Scan for the cell matching the given text and deliver its [x, y] coordinate at center. 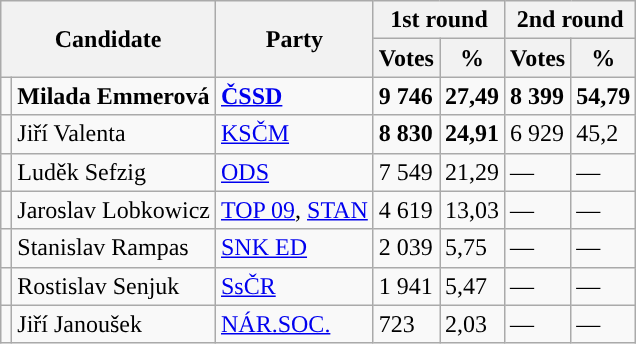
8 399 [538, 96]
Stanislav Rampas [114, 248]
723 [406, 324]
54,79 [604, 96]
13,03 [472, 210]
9 746 [406, 96]
Luděk Sefzig [114, 172]
NÁR.SOC. [294, 324]
Candidate [108, 39]
1st round [438, 20]
1 941 [406, 286]
ODS [294, 172]
Milada Emmerová [114, 96]
Jiří Valenta [114, 134]
21,29 [472, 172]
KSČM [294, 134]
27,49 [472, 96]
Jiří Janoušek [114, 324]
6 929 [538, 134]
Jaroslav Lobkowicz [114, 210]
ČSSD [294, 96]
2nd round [570, 20]
5,75 [472, 248]
45,2 [604, 134]
24,91 [472, 134]
SNK ED [294, 248]
8 830 [406, 134]
5,47 [472, 286]
Party [294, 39]
2,03 [472, 324]
TOP 09, STAN [294, 210]
Rostislav Senjuk [114, 286]
4 619 [406, 210]
7 549 [406, 172]
SsČR [294, 286]
2 039 [406, 248]
